Locate the cell with the specified text and output its (x, y) center coordinate. 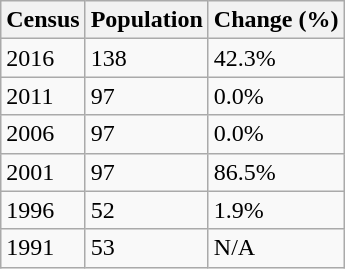
2001 (43, 172)
52 (146, 210)
2016 (43, 58)
86.5% (276, 172)
Population (146, 20)
1991 (43, 248)
53 (146, 248)
2011 (43, 96)
N/A (276, 248)
42.3% (276, 58)
Change (%) (276, 20)
1.9% (276, 210)
1996 (43, 210)
Census (43, 20)
138 (146, 58)
2006 (43, 134)
